Detect which cell encompasses the target text, then output its (x, y) center coordinate. 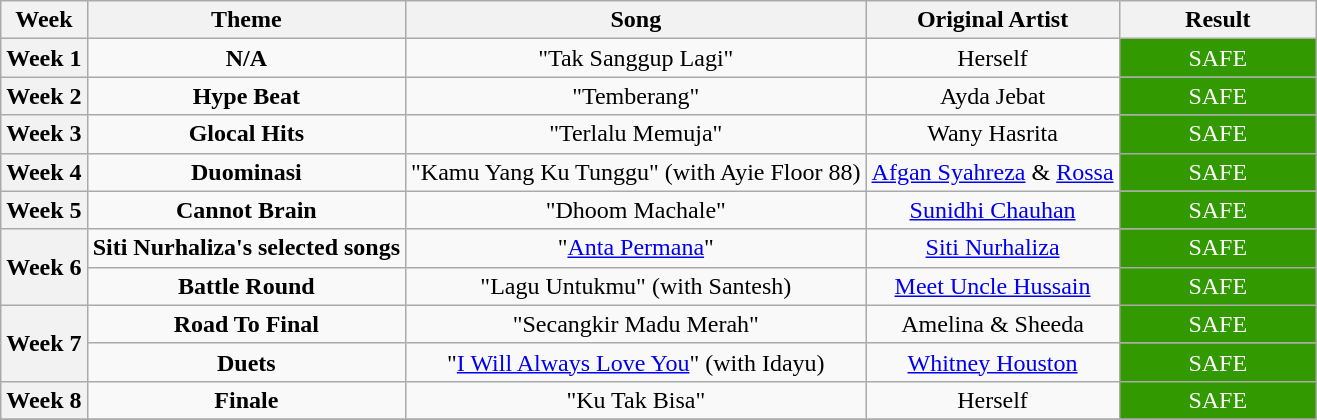
Meet Uncle Hussain (992, 286)
Finale (246, 400)
N/A (246, 58)
Song (636, 20)
Cannot Brain (246, 210)
"Secangkir Madu Merah" (636, 324)
Road To Final (246, 324)
Week 3 (44, 134)
Week 1 (44, 58)
Week 5 (44, 210)
"Kamu Yang Ku Tunggu" (with Ayie Floor 88) (636, 172)
Week 8 (44, 400)
Week 4 (44, 172)
Afgan Syahreza & Rossa (992, 172)
Siti Nurhaliza (992, 248)
Hype Beat (246, 96)
Wany Hasrita (992, 134)
Week 7 (44, 343)
Week 6 (44, 267)
"Temberang" (636, 96)
"I Will Always Love You" (with Idayu) (636, 362)
Siti Nurhaliza's selected songs (246, 248)
Sunidhi Chauhan (992, 210)
"Terlalu Memuja" (636, 134)
"Dhoom Machale" (636, 210)
Original Artist (992, 20)
Theme (246, 20)
Ayda Jebat (992, 96)
Duets (246, 362)
"Anta Permana" (636, 248)
Duominasi (246, 172)
Week 2 (44, 96)
"Tak Sanggup Lagi" (636, 58)
"Lagu Untukmu" (with Santesh) (636, 286)
Glocal Hits (246, 134)
Whitney Houston (992, 362)
Battle Round (246, 286)
"Ku Tak Bisa" (636, 400)
Amelina & Sheeda (992, 324)
Week (44, 20)
Result (1218, 20)
